Locate the cell with the specified text and output its [x, y] center coordinate. 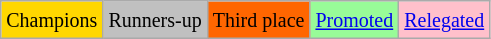
Runners-up [155, 20]
Champions [52, 20]
Promoted [354, 20]
Third place [258, 20]
Relegated [444, 20]
